Scan for the cell matching the given text and deliver its [X, Y] coordinate at center. 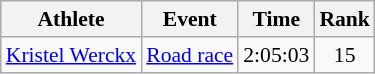
Athlete [71, 19]
Rank [344, 19]
Road race [190, 55]
Kristel Werckx [71, 55]
2:05:03 [276, 55]
Event [190, 19]
Time [276, 19]
15 [344, 55]
